Locate the cell with the specified text and output its (x, y) center coordinate. 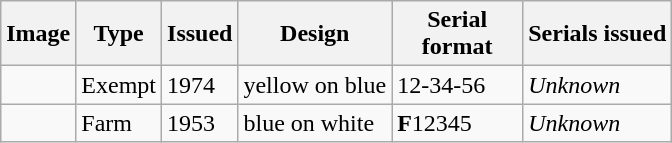
Design (315, 34)
Serial format (458, 34)
Serials issued (598, 34)
12-34-56 (458, 85)
blue on white (315, 123)
Issued (200, 34)
Farm (119, 123)
Exempt (119, 85)
1953 (200, 123)
Image (38, 34)
F12345 (458, 123)
yellow on blue (315, 85)
Type (119, 34)
1974 (200, 85)
